Determine the [X, Y] coordinate at the center of the cell enclosing the given text.  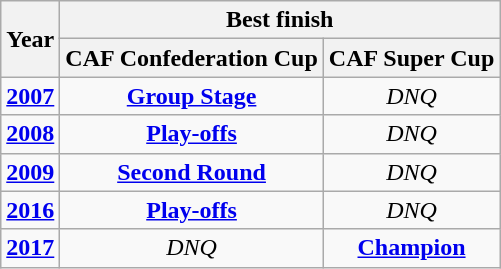
Group Stage [192, 96]
2008 [30, 134]
2016 [30, 210]
CAF Super Cup [411, 58]
Best finish [280, 20]
2017 [30, 248]
CAF Confederation Cup [192, 58]
Second Round [192, 172]
2007 [30, 96]
Year [30, 39]
2009 [30, 172]
Champion [411, 248]
